Extract the (x, y) coordinate from the center of the cell holding the provided text.  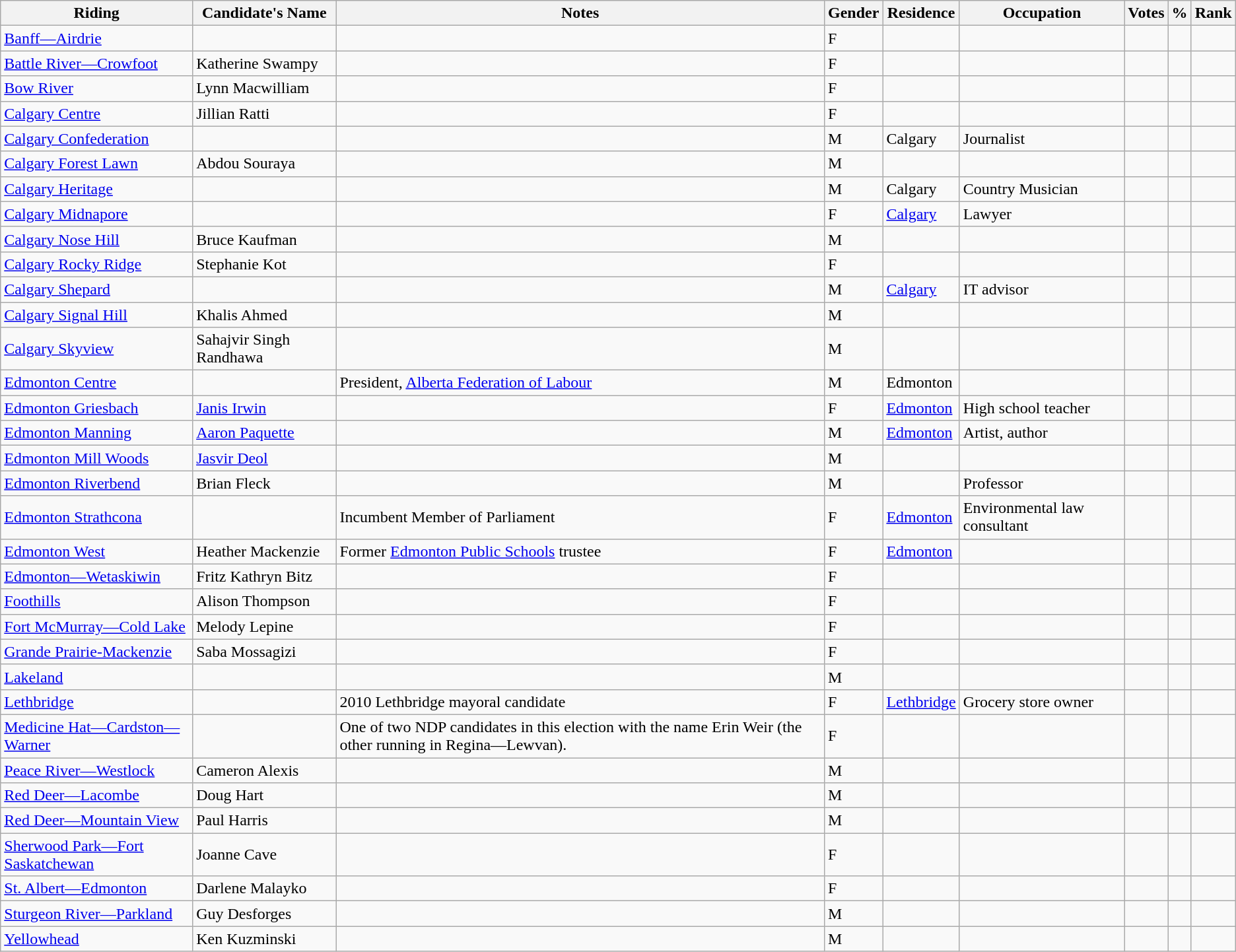
Edmonton Centre (96, 383)
Calgary Shepard (96, 289)
Calgary Signal Hill (96, 315)
Darlene Malayko (264, 889)
Calgary Forest Lawn (96, 164)
Lawyer (1042, 214)
Edmonton Griesbach (96, 408)
Ken Kuzminski (264, 939)
Grocery store owner (1042, 702)
Saba Mossagizi (264, 652)
Calgary Rocky Ridge (96, 264)
Grande Prairie-Mackenzie (96, 652)
Bruce Kaufman (264, 239)
Lynn Macwilliam (264, 88)
Fort McMurray—Cold Lake (96, 627)
Banff—Airdrie (96, 38)
2010 Lethbridge mayoral candidate (580, 702)
Katherine Swampy (264, 63)
Calgary Confederation (96, 139)
Edmonton Riverbend (96, 483)
Calgary Nose Hill (96, 239)
Notes (580, 13)
Janis Irwin (264, 408)
Guy Desforges (264, 914)
Riding (96, 13)
Environmental law consultant (1042, 518)
Sturgeon River—Parkland (96, 914)
Sahajvir Singh Randhawa (264, 349)
Heather Mackenzie (264, 551)
Residence (921, 13)
St. Albert—Edmonton (96, 889)
Sherwood Park—Fort Saskatchewan (96, 854)
Red Deer—Lacombe (96, 796)
Khalis Ahmed (264, 315)
Calgary Skyview (96, 349)
Joanne Cave (264, 854)
Battle River—Crowfoot (96, 63)
Aaron Paquette (264, 433)
Edmonton—Wetaskiwin (96, 576)
Country Musician (1042, 189)
President, Alberta Federation of Labour (580, 383)
Stephanie Kot (264, 264)
Calgary Centre (96, 114)
Medicine Hat—Cardston—Warner (96, 735)
Gender (854, 13)
Jasvir Deol (264, 458)
Edmonton Strathcona (96, 518)
One of two NDP candidates in this election with the name Erin Weir (the other running in Regina—Lewvan). (580, 735)
% (1179, 13)
Brian Fleck (264, 483)
Calgary Midnapore (96, 214)
Rank (1214, 13)
Peace River—Westlock (96, 770)
High school teacher (1042, 408)
Foothills (96, 601)
Yellowhead (96, 939)
Votes (1146, 13)
Cameron Alexis (264, 770)
Edmonton West (96, 551)
Doug Hart (264, 796)
Journalist (1042, 139)
Melody Lepine (264, 627)
Incumbent Member of Parliament (580, 518)
Lakeland (96, 677)
Abdou Souraya (264, 164)
Edmonton Mill Woods (96, 458)
Professor (1042, 483)
Artist, author (1042, 433)
Paul Harris (264, 821)
Former Edmonton Public Schools trustee (580, 551)
Candidate's Name (264, 13)
Jillian Ratti (264, 114)
IT advisor (1042, 289)
Red Deer—Mountain View (96, 821)
Calgary Heritage (96, 189)
Occupation (1042, 13)
Alison Thompson (264, 601)
Bow River (96, 88)
Fritz Kathryn Bitz (264, 576)
Edmonton Manning (96, 433)
